Return the [x, y] coordinate for the center point of the cell that contains the specified text.  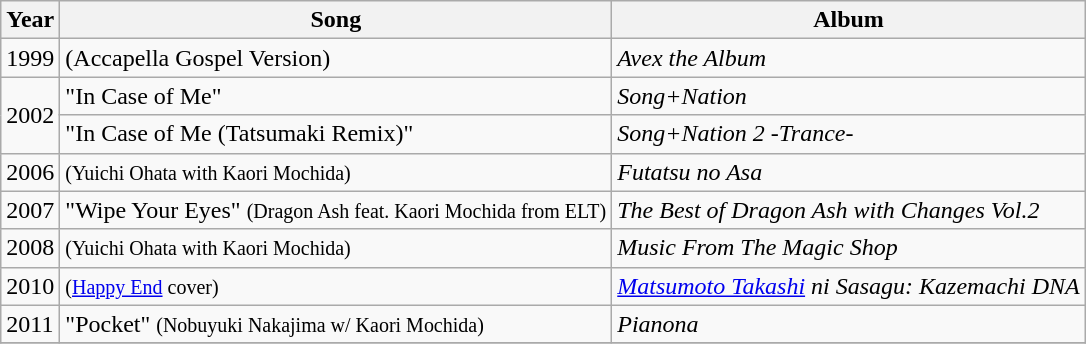
2002 [30, 115]
Album [849, 20]
Song+Nation [849, 96]
2011 [30, 324]
1999 [30, 58]
2006 [30, 172]
"Pocket" (Nobuyuki Nakajima w/ Kaori Mochida) [336, 324]
Song [336, 20]
The Best of Dragon Ash with Changes Vol.2 [849, 210]
Avex the Album [849, 58]
(Happy End cover) [336, 286]
"In Case of Me" [336, 96]
2008 [30, 248]
Song+Nation 2 -Trance- [849, 134]
(Accapella Gospel Version) [336, 58]
Matsumoto Takashi ni Sasagu: Kazemachi DNA [849, 286]
Futatsu no Asa [849, 172]
"Wipe Your Eyes" (Dragon Ash feat. Kaori Mochida from ELT) [336, 210]
"In Case of Me (Tatsumaki Remix)" [336, 134]
Music From The Magic Shop [849, 248]
2010 [30, 286]
Year [30, 20]
2007 [30, 210]
Pianona [849, 324]
